Scan for the cell matching the given text and deliver its (x, y) coordinate at center. 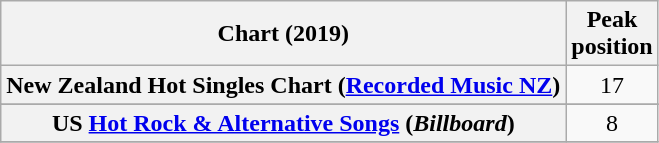
New Zealand Hot Singles Chart (Recorded Music NZ) (284, 85)
8 (612, 123)
17 (612, 85)
Peakposition (612, 34)
US Hot Rock & Alternative Songs (Billboard) (284, 123)
Chart (2019) (284, 34)
